Capture the cell that displays the provided text and extract its (X, Y) central coordinate. 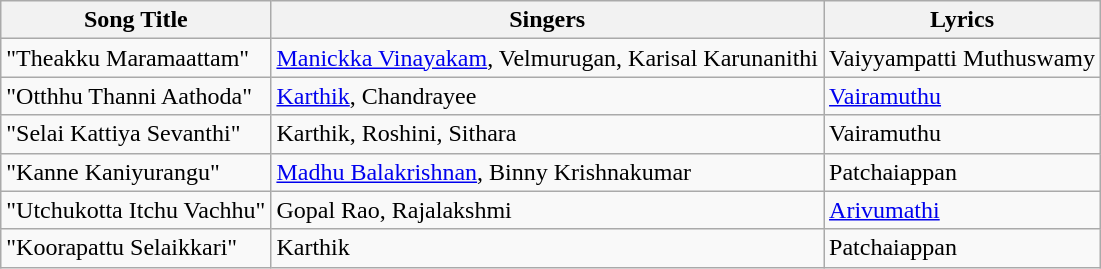
"Theakku Maramaattam" (136, 58)
Vaiyyampatti Muthuswamy (962, 58)
Arivumathi (962, 210)
Karthik, Roshini, Sithara (548, 134)
"Kanne Kaniyurangu" (136, 172)
Karthik (548, 248)
Song Title (136, 20)
Karthik, Chandrayee (548, 96)
Singers (548, 20)
"Otthhu Thanni Aathoda" (136, 96)
Madhu Balakrishnan, Binny Krishnakumar (548, 172)
"Utchukotta Itchu Vachhu" (136, 210)
Manickka Vinayakam, Velmurugan, Karisal Karunanithi (548, 58)
Gopal Rao, Rajalakshmi (548, 210)
"Koorapattu Selaikkari" (136, 248)
"Selai Kattiya Sevanthi" (136, 134)
Lyrics (962, 20)
